Output the [x, y] coordinate of the center of the cell containing the given text.  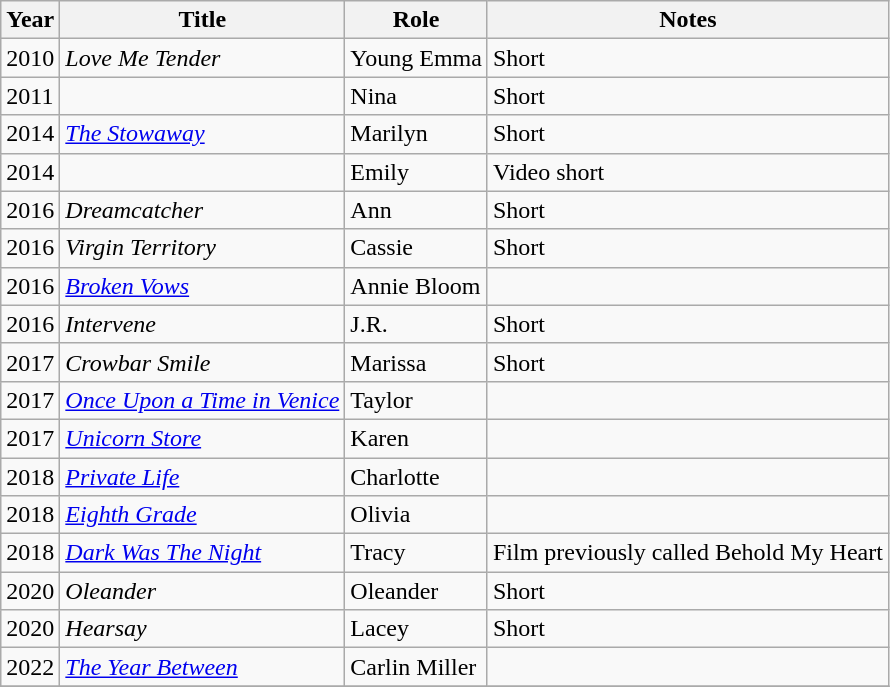
The Stowaway [202, 134]
Virgin Territory [202, 248]
2010 [30, 58]
Hearsay [202, 629]
Private Life [202, 477]
Broken Vows [202, 286]
Once Upon a Time in Venice [202, 400]
J.R. [416, 324]
Young Emma [416, 58]
Eighth Grade [202, 515]
Crowbar Smile [202, 362]
Annie Bloom [416, 286]
Role [416, 20]
Carlin Miller [416, 667]
Lacey [416, 629]
Dark Was The Night [202, 553]
Year [30, 20]
Charlotte [416, 477]
Karen [416, 438]
Cassie [416, 248]
Video short [688, 172]
2011 [30, 96]
Intervene [202, 324]
Title [202, 20]
Marilyn [416, 134]
Emily [416, 172]
Olivia [416, 515]
Film previously called Behold My Heart [688, 553]
2022 [30, 667]
Dreamcatcher [202, 210]
Nina [416, 96]
Notes [688, 20]
Love Me Tender [202, 58]
Unicorn Store [202, 438]
The Year Between [202, 667]
Marissa [416, 362]
Taylor [416, 400]
Ann [416, 210]
Tracy [416, 553]
